Return the [x, y] coordinate for the center point of the cell that contains the specified text.  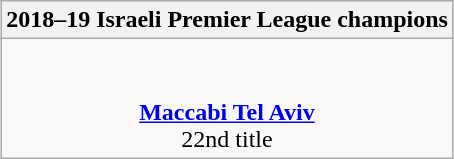
Maccabi Tel Aviv22nd title [228, 98]
2018–19 Israeli Premier League champions [228, 20]
